Pinpoint the cell where the given text exists, returning its [X, Y] midpoint coordinate. 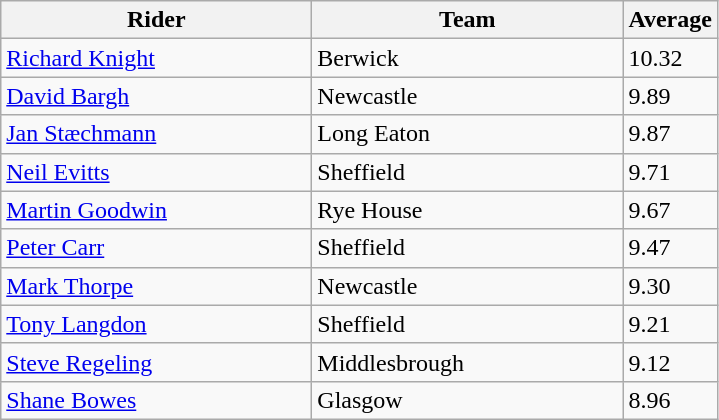
9.67 [670, 210]
9.71 [670, 172]
Steve Regeling [156, 362]
Shane Bowes [156, 400]
Peter Carr [156, 248]
Berwick [468, 58]
9.87 [670, 134]
9.47 [670, 248]
David Bargh [156, 96]
Richard Knight [156, 58]
Rye House [468, 210]
Rider [156, 20]
9.30 [670, 286]
Average [670, 20]
Neil Evitts [156, 172]
Long Eaton [468, 134]
9.89 [670, 96]
Glasgow [468, 400]
Jan Stæchmann [156, 134]
Tony Langdon [156, 324]
9.21 [670, 324]
Martin Goodwin [156, 210]
Mark Thorpe [156, 286]
Middlesbrough [468, 362]
9.12 [670, 362]
8.96 [670, 400]
10.32 [670, 58]
Team [468, 20]
